Search for the cell housing the specified text and yield its (x, y) center coordinate. 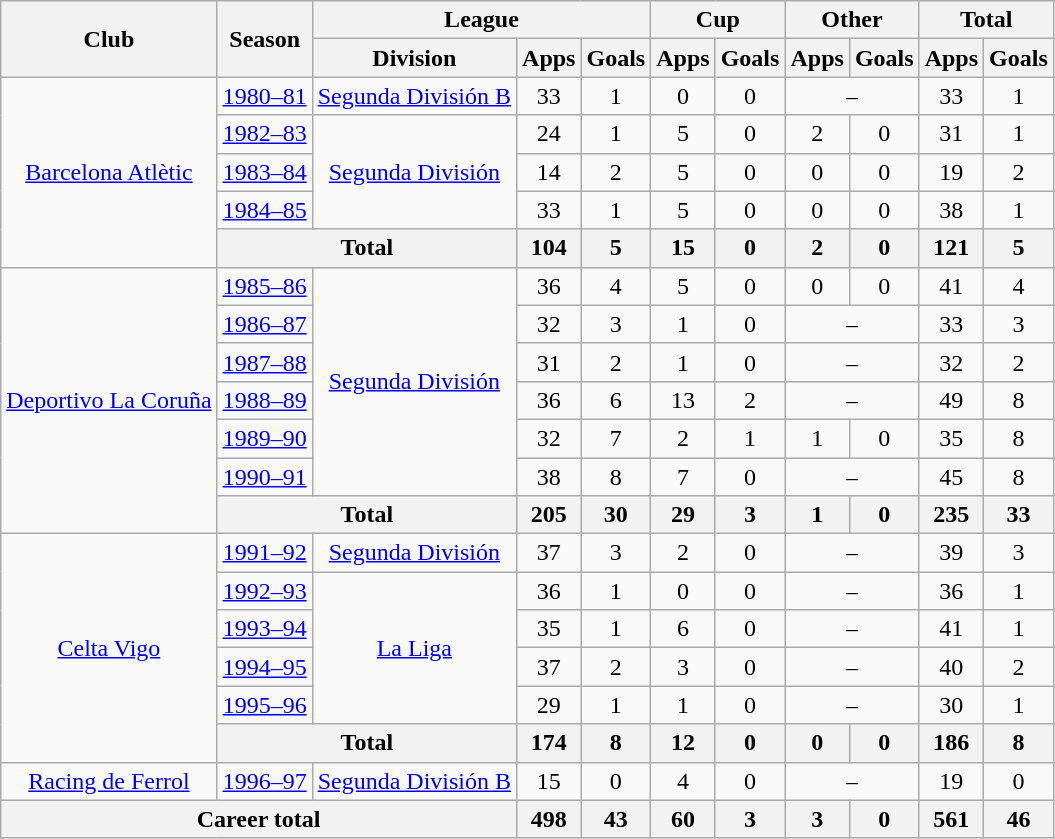
1982–83 (264, 134)
46 (1019, 819)
Season (264, 39)
1983–84 (264, 172)
13 (683, 400)
49 (951, 400)
Barcelona Atlètic (109, 172)
104 (549, 248)
24 (549, 134)
Career total (259, 819)
La Liga (414, 648)
1985–86 (264, 286)
43 (616, 819)
14 (549, 172)
1996–97 (264, 781)
1992–93 (264, 591)
1991–92 (264, 553)
1993–94 (264, 629)
Other (852, 20)
121 (951, 248)
40 (951, 667)
498 (549, 819)
1984–85 (264, 210)
Division (414, 58)
561 (951, 819)
1995–96 (264, 705)
1987–88 (264, 362)
174 (549, 743)
1980–81 (264, 96)
39 (951, 553)
235 (951, 515)
Club (109, 39)
League (482, 20)
1990–91 (264, 477)
1994–95 (264, 667)
1988–89 (264, 400)
12 (683, 743)
Celta Vigo (109, 648)
1986–87 (264, 324)
Racing de Ferrol (109, 781)
60 (683, 819)
186 (951, 743)
Deportivo La Coruña (109, 400)
205 (549, 515)
1989–90 (264, 438)
Cup (718, 20)
45 (951, 477)
